Search for the cell housing the specified text and yield its (x, y) center coordinate. 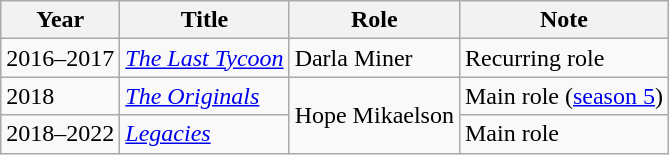
Hope Mikaelson (374, 115)
Darla Miner (374, 58)
Role (374, 20)
2018 (60, 96)
Main role (564, 134)
Note (564, 20)
Legacies (204, 134)
Recurring role (564, 58)
Year (60, 20)
2016–2017 (60, 58)
The Originals (204, 96)
Title (204, 20)
2018–2022 (60, 134)
The Last Tycoon (204, 58)
Main role (season 5) (564, 96)
